Search for the cell housing the specified text and yield its [x, y] center coordinate. 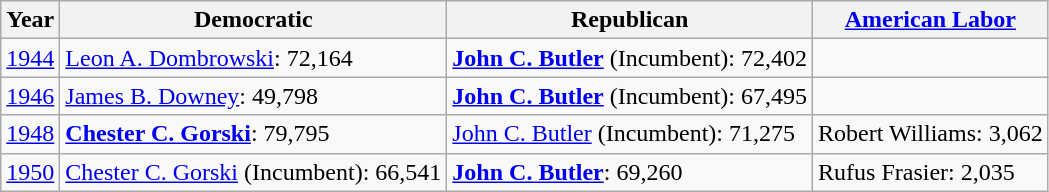
Leon A. Dombrowski: 72,164 [254, 58]
John C. Butler (Incumbent): 71,275 [630, 134]
John C. Butler (Incumbent): 67,495 [630, 96]
Chester C. Gorski (Incumbent): 66,541 [254, 172]
Democratic [254, 20]
John C. Butler: 69,260 [630, 172]
1948 [30, 134]
Chester C. Gorski: 79,795 [254, 134]
James B. Downey: 49,798 [254, 96]
American Labor [931, 20]
1950 [30, 172]
1946 [30, 96]
Republican [630, 20]
Year [30, 20]
Robert Williams: 3,062 [931, 134]
1944 [30, 58]
John C. Butler (Incumbent): 72,402 [630, 58]
Rufus Frasier: 2,035 [931, 172]
